Return the [x, y] coordinate for the center point of the cell that contains the specified text.  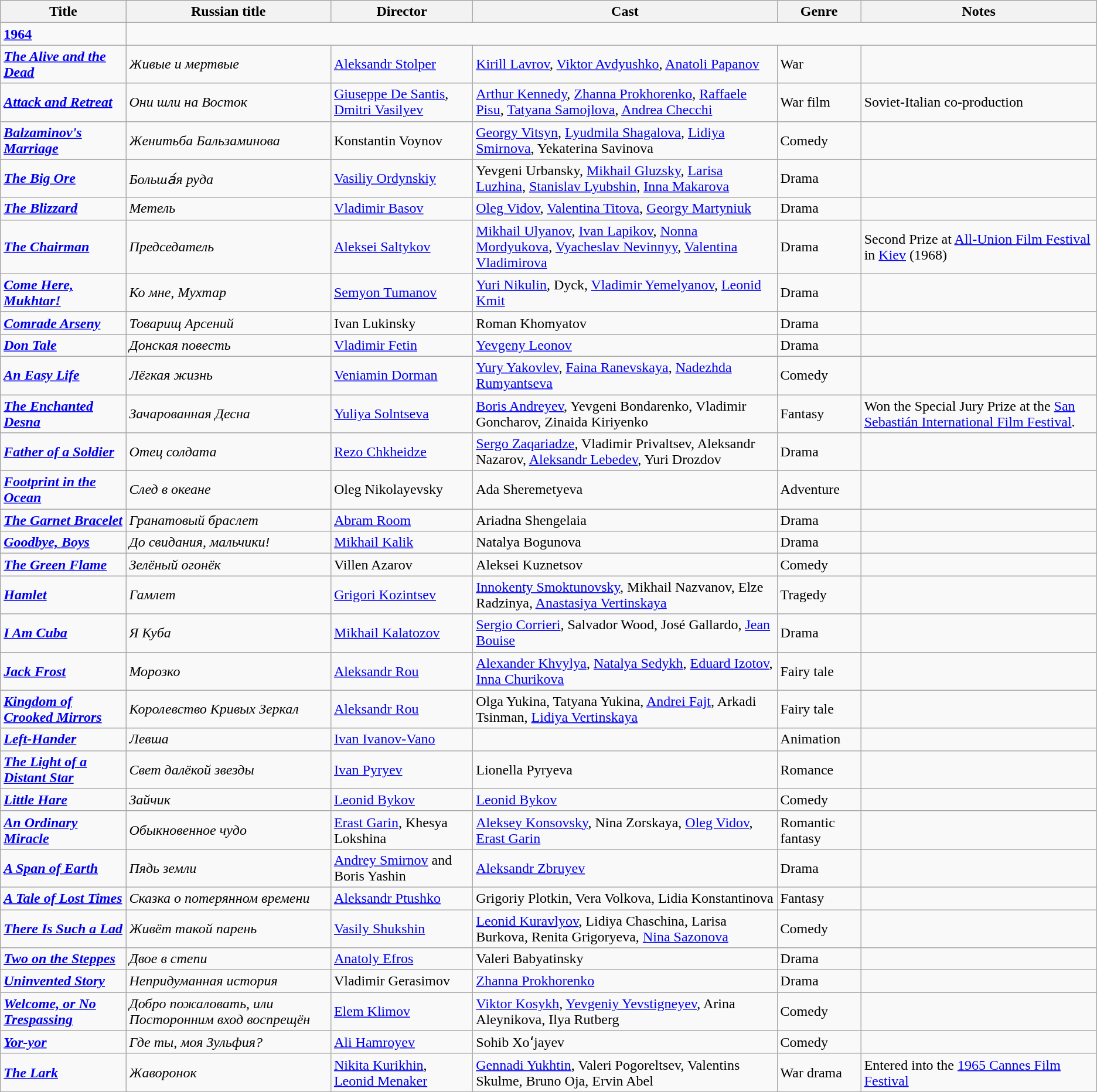
Romance [819, 770]
Rezo Chkheidze [401, 452]
The Alive and the Dead [63, 64]
Председатель [229, 247]
Olga Yukina, Tatyana Yukina, Andrei Fajt, Arkadi Tsinman, Lidiya Vertinskaya [625, 709]
Left-Hander [63, 739]
Attack and Retreat [63, 102]
Tragedy [819, 595]
Отец солдата [229, 452]
Andrey Smirnov and Boris Yashin [401, 868]
Title [63, 12]
Товарищ Арсений [229, 323]
Boris Andreyev, Yevgeni Bondarenko, Vladimir Goncharov, Zinaida Kiriyenko [625, 414]
Erast Garin, Khesya Lokshina [401, 830]
Nikita Kurikhin, Leonid Menaker [401, 1072]
Mikhail Kalatozov [401, 633]
Обыкновенное чудо [229, 830]
Footprint in the Ocean [63, 490]
Grigori Kozintsev [401, 595]
Mikhail Ulyanov, Ivan Lapikov, Nonna Mordyukova, Vyacheslav Nevinnyy, Valentina Vladimirova [625, 247]
Grigoriy Plotkin, Vera Volkova, Lidia Konstantinova [625, 898]
Донская повесть [229, 345]
Romantic fantasy [819, 830]
Добро пожаловать, или Посторонним вход воспрещён [229, 1011]
An Ordinary Miracle [63, 830]
Ivan Pyryev [401, 770]
Vladimir Gerasimov [401, 981]
Jack Frost [63, 671]
Adventure [819, 490]
The Garnet Bracelet [63, 520]
Двое в степи [229, 959]
Balzaminov's Marriage [63, 141]
The Light of a Distant Star [63, 770]
Ali Hamroyev [401, 1042]
Sohib Xoʻjayev [625, 1042]
Гамлет [229, 595]
Yor-yor [63, 1042]
Uninvented Story [63, 981]
Aleksei Saltykov [401, 247]
War drama [819, 1072]
Зелёный огонёк [229, 565]
Viktor Kosykh, Yevgeniy Yevstigneyev, Arina Aleynikova, Ilya Rutberg [625, 1011]
Ada Sheremetyeva [625, 490]
Ivan Lukinsky [401, 323]
War [819, 64]
Natalya Bogunova [625, 542]
Королевство Кривых Зеркал [229, 709]
Живые и мертвые [229, 64]
Aleksey Konsovsky, Nina Zorskaya, Oleg Vidov, Erast Garin [625, 830]
I Am Cuba [63, 633]
Они шли на Восток [229, 102]
Cast [625, 12]
Непридуманная история [229, 981]
Yuliya Solntseva [401, 414]
Animation [819, 739]
Ivan Ivanov-Vano [401, 739]
Alexander Khvylya, Natalya Sedykh, Eduard Izotov, Inna Churikova [625, 671]
The Chairman [63, 247]
Come Here, Mukhtar! [63, 293]
Лёгкая жизнь [229, 375]
Больша́я руда [229, 178]
Soviet-Italian co-production [979, 102]
Зачарованная Десна [229, 414]
Valeri Babyatinsky [625, 959]
Vladimir Fetin [401, 345]
Leonid Kuravlyov, Lidiya Chaschina, Larisa Burkova, Renita Grigoryeva, Nina Sazonova [625, 928]
Little Hare [63, 800]
До свидания, мальчики! [229, 542]
Elem Klimov [401, 1011]
The Blizzard [63, 209]
There Is Such a Lad [63, 928]
An Easy Life [63, 375]
Anatoly Efros [401, 959]
Oleg Nikolayevsky [401, 490]
Notes [979, 12]
1964 [63, 34]
Сказка о потерянном времени [229, 898]
Живёт такой парень [229, 928]
Semyon Tumanov [401, 293]
Arthur Kennedy, Zhanna Prokhorenko, Raffaele Pisu, Tatyana Samojlova, Andrea Checchi [625, 102]
A Tale of Lost Times [63, 898]
Левша [229, 739]
Russian title [229, 12]
Mikhail Kalik [401, 542]
Roman Khomyatov [625, 323]
Kingdom of Crooked Mirrors [63, 709]
Veniamin Dorman [401, 375]
Метель [229, 209]
Genre [819, 12]
Goodbye, Boys [63, 542]
Giuseppe De Santis, Dmitri Vasilyev [401, 102]
Entered into the 1965 Cannes Film Festival [979, 1072]
Я Куба [229, 633]
Yevgeni Urbansky, Mikhail Gluzsky, Larisa Luzhina, Stanislav Lyubshin, Inna Makarova [625, 178]
Two on the Steppes [63, 959]
Won the Special Jury Prize at the San Sebastián International Film Festival. [979, 414]
Father of a Soldier [63, 452]
Свет далёкой звезды [229, 770]
The Big Ore [63, 178]
War film [819, 102]
Жаворонок [229, 1072]
Konstantin Voynov [401, 141]
След в океане [229, 490]
The Green Flame [63, 565]
The Enchanted Desna [63, 414]
Second Prize at All-Union Film Festival in Kiev (1968) [979, 247]
Comrade Arseny [63, 323]
Sergio Corrieri, Salvador Wood, José Gallardo, Jean Bouise [625, 633]
Director [401, 12]
Innokenty Smoktunovsky, Mikhail Nazvanov, Elze Radzinya, Anastasiya Vertinskaya [625, 595]
Hamlet [63, 595]
Don Tale [63, 345]
Abram Room [401, 520]
Ко мне, Мухтар [229, 293]
Vasiliy Ordynskiy [401, 178]
Lionella Pyryeva [625, 770]
The Lark [63, 1072]
Kirill Lavrov, Viktor Avdyushko, Anatoli Papanov [625, 64]
Пядь земли [229, 868]
Vasily Shukshin [401, 928]
Georgy Vitsyn, Lyudmila Shagalova, Lidiya Smirnova, Yekaterina Savinova [625, 141]
Villen Azarov [401, 565]
Oleg Vidov, Valentina Titova, Georgy Martyniuk [625, 209]
Welcome, or No Trespassing [63, 1011]
Гранатовый браслет [229, 520]
Ariadna Shengelaia [625, 520]
Aleksandr Ptushko [401, 898]
Aleksei Kuznetsov [625, 565]
Где ты, моя Зульфия? [229, 1042]
Yuri Nikulin, Dyck, Vladimir Yemelyanov, Leonid Kmit [625, 293]
Yury Yakovlev, Faina Ranevskaya, Nadezhda Rumyantseva [625, 375]
Зайчик [229, 800]
Zhanna Prokhorenko [625, 981]
Sergo Zaqariadze, Vladimir Privaltsev, Aleksandr Nazarov, Aleksandr Lebedev, Yuri Drozdov [625, 452]
Aleksandr Zbruyev [625, 868]
Gennadi Yukhtin, Valeri Pogoreltsev, Valentins Skulme, Bruno Oja, Ervin Abel [625, 1072]
Морозко [229, 671]
Aleksandr Stolper [401, 64]
A Span of Earth [63, 868]
Vladimir Basov [401, 209]
Женитьба Бальзаминова [229, 141]
Yevgeny Leonov [625, 345]
